Scan for the cell matching the given text and deliver its (X, Y) coordinate at center. 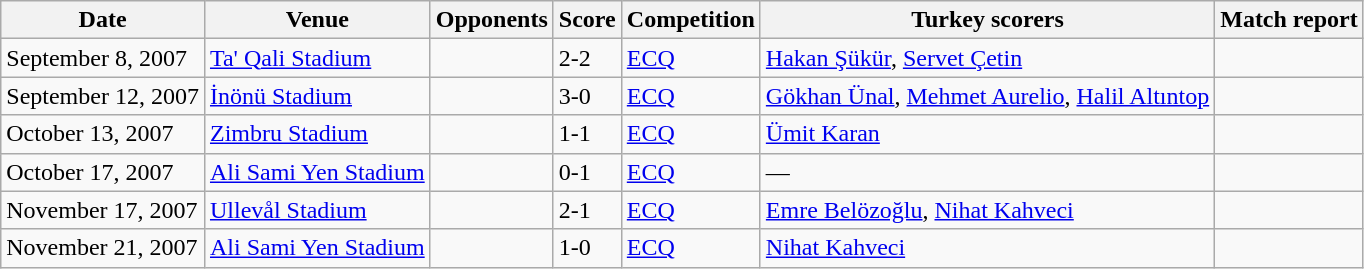
September 8, 2007 (103, 58)
Ümit Karan (987, 134)
Opponents (492, 20)
September 12, 2007 (103, 96)
2-2 (587, 58)
İnönü Stadium (317, 96)
Emre Belözoğlu, Nihat Kahveci (987, 210)
2-1 (587, 210)
October 13, 2007 (103, 134)
Competition (690, 20)
1-0 (587, 248)
1-1 (587, 134)
Turkey scorers (987, 20)
0-1 (587, 172)
Gökhan Ünal, Mehmet Aurelio, Halil Altıntop (987, 96)
Match report (1290, 20)
Date (103, 20)
Hakan Şükür, Servet Çetin (987, 58)
Score (587, 20)
Zimbru Stadium (317, 134)
November 21, 2007 (103, 248)
Nihat Kahveci (987, 248)
3-0 (587, 96)
Ullevål Stadium (317, 210)
— (987, 172)
Ta' Qali Stadium (317, 58)
November 17, 2007 (103, 210)
Venue (317, 20)
October 17, 2007 (103, 172)
